Pinpoint the cell where the given text exists, returning its (X, Y) midpoint coordinate. 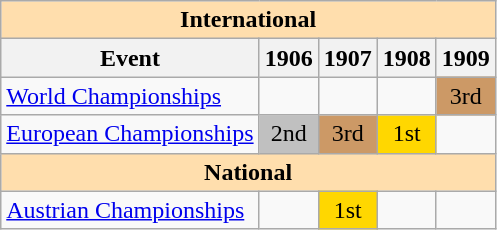
1908 (406, 58)
1906 (288, 58)
1909 (466, 58)
European Championships (130, 134)
International (248, 20)
Austrian Championships (130, 210)
World Championships (130, 96)
Event (130, 58)
2nd (288, 134)
National (248, 172)
1907 (348, 58)
